Search for the cell housing the specified text and yield its (X, Y) center coordinate. 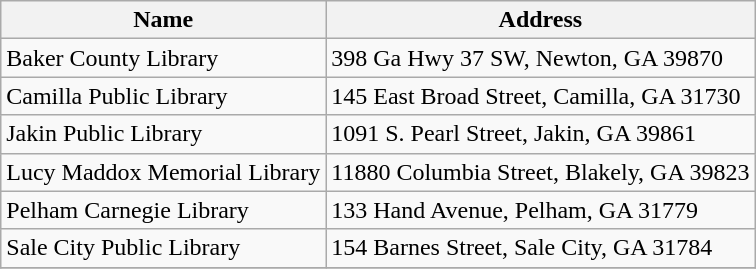
Camilla Public Library (164, 96)
11880 Columbia Street, Blakely, GA 39823 (540, 172)
398 Ga Hwy 37 SW, Newton, GA 39870 (540, 58)
Pelham Carnegie Library (164, 210)
145 East Broad Street, Camilla, GA 31730 (540, 96)
Lucy Maddox Memorial Library (164, 172)
Jakin Public Library (164, 134)
1091 S. Pearl Street, Jakin, GA 39861 (540, 134)
Address (540, 20)
133 Hand Avenue, Pelham, GA 31779 (540, 210)
Name (164, 20)
Sale City Public Library (164, 248)
Baker County Library (164, 58)
154 Barnes Street, Sale City, GA 31784 (540, 248)
